Extract the (X, Y) coordinate from the center of the cell holding the provided text.  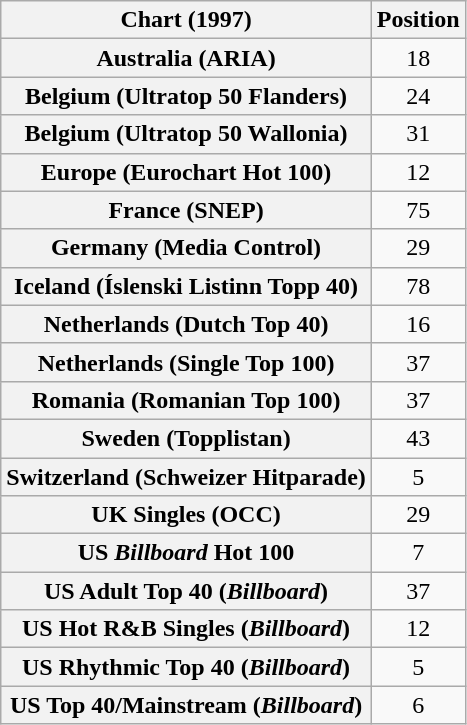
Europe (Eurochart Hot 100) (186, 172)
Sweden (Topplistan) (186, 438)
31 (418, 134)
18 (418, 58)
UK Singles (OCC) (186, 515)
Romania (Romanian Top 100) (186, 400)
7 (418, 553)
Chart (1997) (186, 20)
US Adult Top 40 (Billboard) (186, 591)
16 (418, 324)
43 (418, 438)
24 (418, 96)
Iceland (Íslenski Listinn Topp 40) (186, 286)
6 (418, 705)
US Top 40/Mainstream (Billboard) (186, 705)
Position (418, 20)
Belgium (Ultratop 50 Wallonia) (186, 134)
France (SNEP) (186, 210)
75 (418, 210)
Germany (Media Control) (186, 248)
Netherlands (Single Top 100) (186, 362)
Switzerland (Schweizer Hitparade) (186, 477)
Belgium (Ultratop 50 Flanders) (186, 96)
US Hot R&B Singles (Billboard) (186, 629)
Netherlands (Dutch Top 40) (186, 324)
78 (418, 286)
US Billboard Hot 100 (186, 553)
US Rhythmic Top 40 (Billboard) (186, 667)
Australia (ARIA) (186, 58)
